For the text-containing cell, return its midpoint in [X, Y] coordinate format. 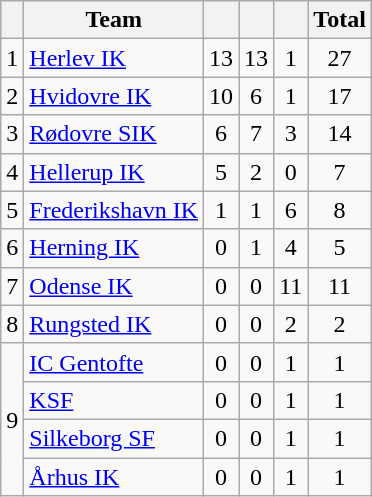
14 [340, 134]
Team [114, 20]
Herning IK [114, 248]
Silkeborg SF [114, 438]
Herlev IK [114, 58]
9 [12, 419]
10 [222, 96]
27 [340, 58]
KSF [114, 400]
Hvidovre IK [114, 96]
Total [340, 20]
Odense IK [114, 286]
Hellerup IK [114, 172]
17 [340, 96]
Rødovre SIK [114, 134]
Rungsted IK [114, 324]
IC Gentofte [114, 362]
Frederikshavn IK [114, 210]
Århus IK [114, 477]
